Pinpoint the cell where the given text exists, returning its (x, y) midpoint coordinate. 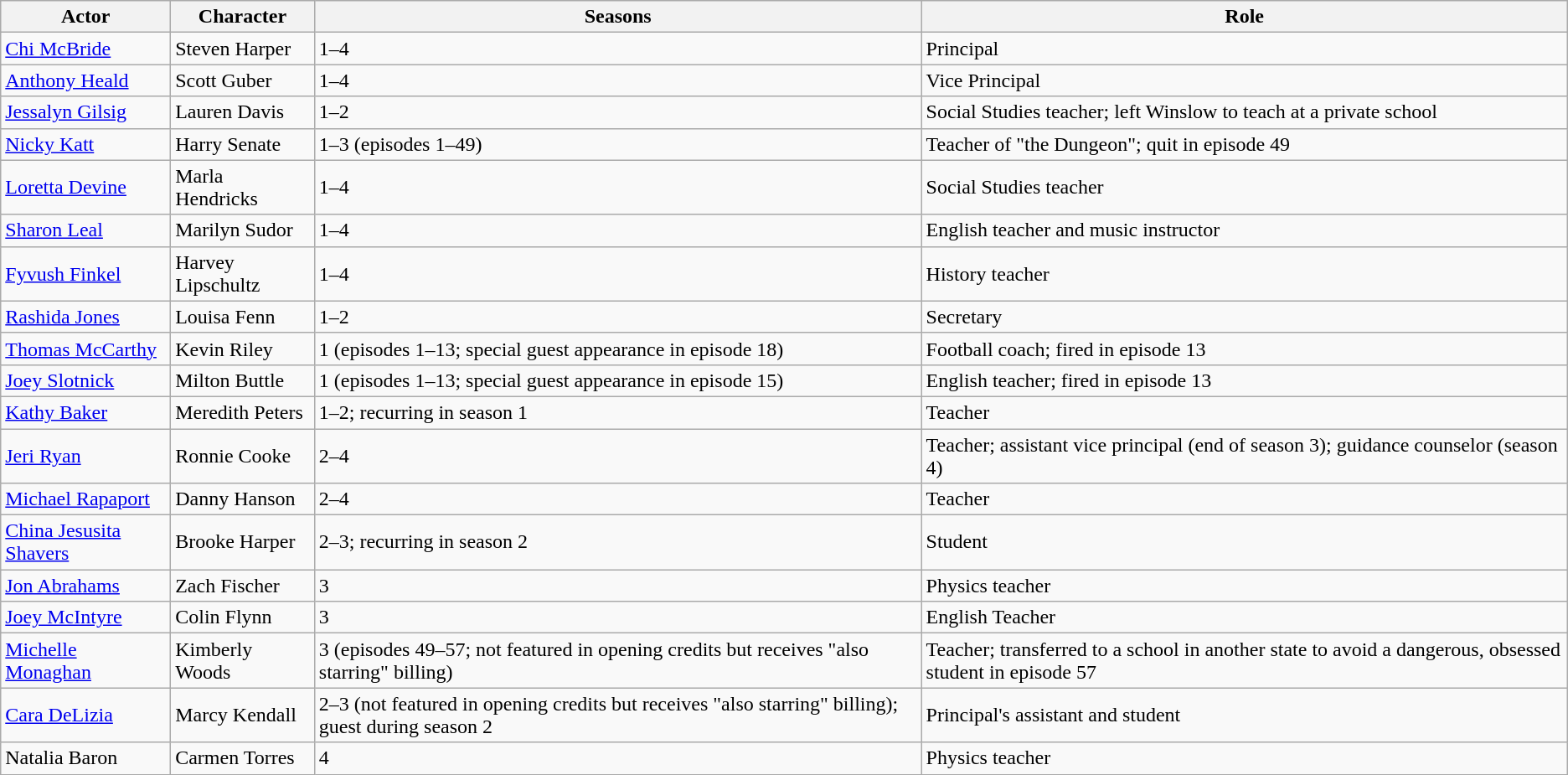
Social Studies teacher; left Winslow to teach at a private school (1245, 112)
Teacher; assistant vice principal (end of season 3); guidance counselor (season 4) (1245, 456)
Colin Flynn (243, 617)
English teacher; fired in episode 13 (1245, 380)
Joey McIntyre (85, 617)
Teacher; transferred to a school in another state to avoid a dangerous, obsessed student in episode 57 (1245, 660)
Harvey Lipschultz (243, 273)
Teacher of "the Dungeon"; quit in episode 49 (1245, 144)
Football coach; fired in episode 13 (1245, 349)
China Jesusita Shavers (85, 543)
Character (243, 17)
Michael Rapaport (85, 499)
4 (618, 758)
Student (1245, 543)
Role (1245, 17)
Lauren Davis (243, 112)
Anthony Heald (85, 80)
History teacher (1245, 273)
Marla Hendricks (243, 188)
Joey Slotnick (85, 380)
1–2; recurring in season 1 (618, 412)
Loretta Devine (85, 188)
Zach Fischer (243, 586)
Jon Abrahams (85, 586)
1–3 (episodes 1–49) (618, 144)
Secretary (1245, 317)
Sharon Leal (85, 230)
Scott Guber (243, 80)
Cara DeLizia (85, 716)
3 (episodes 49–57; not featured in opening credits but receives "also starring" billing) (618, 660)
Kevin Riley (243, 349)
Steven Harper (243, 49)
Harry Senate (243, 144)
Vice Principal (1245, 80)
Principal's assistant and student (1245, 716)
Thomas McCarthy (85, 349)
Kathy Baker (85, 412)
Michelle Monaghan (85, 660)
Principal (1245, 49)
2–3; recurring in season 2 (618, 543)
Seasons (618, 17)
Danny Hanson (243, 499)
Louisa Fenn (243, 317)
Ronnie Cooke (243, 456)
Jeri Ryan (85, 456)
Chi McBride (85, 49)
Rashida Jones (85, 317)
1 (episodes 1–13; special guest appearance in episode 18) (618, 349)
Actor (85, 17)
1 (episodes 1–13; special guest appearance in episode 15) (618, 380)
Natalia Baron (85, 758)
Marilyn Sudor (243, 230)
English teacher and music instructor (1245, 230)
Kimberly Woods (243, 660)
Carmen Torres (243, 758)
Milton Buttle (243, 380)
English Teacher (1245, 617)
2–3 (not featured in opening credits but receives "also starring" billing); guest during season 2 (618, 716)
Social Studies teacher (1245, 188)
Brooke Harper (243, 543)
Fyvush Finkel (85, 273)
Meredith Peters (243, 412)
Nicky Katt (85, 144)
Jessalyn Gilsig (85, 112)
Marcy Kendall (243, 716)
